Pinpoint the cell where the given text exists, returning its [X, Y] midpoint coordinate. 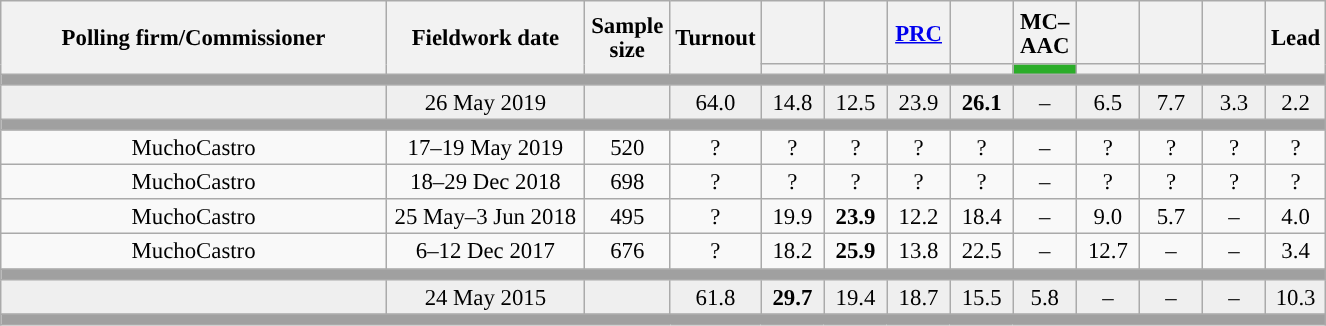
19.9 [792, 218]
19.4 [856, 296]
18.7 [918, 296]
18.2 [792, 252]
26.1 [982, 102]
Fieldwork date [485, 38]
698 [627, 182]
676 [627, 252]
7.7 [1170, 102]
Polling firm/Commissioner [194, 38]
18–29 Dec 2018 [485, 182]
61.8 [716, 296]
17–19 May 2019 [485, 148]
495 [627, 218]
25 May–3 Jun 2018 [485, 218]
12.7 [1108, 252]
4.0 [1296, 218]
14.8 [792, 102]
5.7 [1170, 218]
22.5 [982, 252]
PRC [918, 32]
5.8 [1044, 296]
9.0 [1108, 218]
3.3 [1234, 102]
6.5 [1108, 102]
25.9 [856, 252]
13.8 [918, 252]
12.5 [856, 102]
2.2 [1296, 102]
520 [627, 148]
12.2 [918, 218]
26 May 2019 [485, 102]
64.0 [716, 102]
6–12 Dec 2017 [485, 252]
10.3 [1296, 296]
Turnout [716, 38]
18.4 [982, 218]
MC–AAC [1044, 32]
24 May 2015 [485, 296]
Lead [1296, 38]
29.7 [792, 296]
15.5 [982, 296]
Sample size [627, 38]
3.4 [1296, 252]
